Identify which cell holds the provided text, then report its (X, Y) central coordinate. 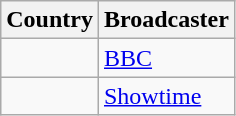
BBC (166, 58)
Broadcaster (166, 20)
Showtime (166, 96)
Country (50, 20)
